Scan for the cell matching the given text and deliver its [X, Y] coordinate at center. 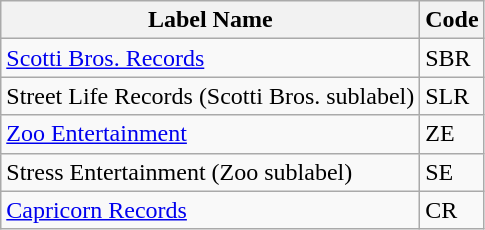
Label Name [210, 20]
SLR [452, 96]
Stress Entertainment (Zoo sublabel) [210, 172]
Scotti Bros. Records [210, 58]
CR [452, 210]
ZE [452, 134]
Capricorn Records [210, 210]
Zoo Entertainment [210, 134]
Code [452, 20]
Street Life Records (Scotti Bros. sublabel) [210, 96]
SBR [452, 58]
SE [452, 172]
